Capture the cell that displays the provided text and extract its [X, Y] central coordinate. 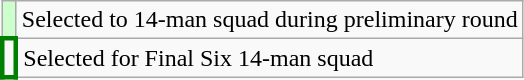
Selected for Final Six 14-man squad [270, 58]
Selected to 14-man squad during preliminary round [270, 20]
